Find where the given text appears and provide that cell's center as [x, y] coordinate. 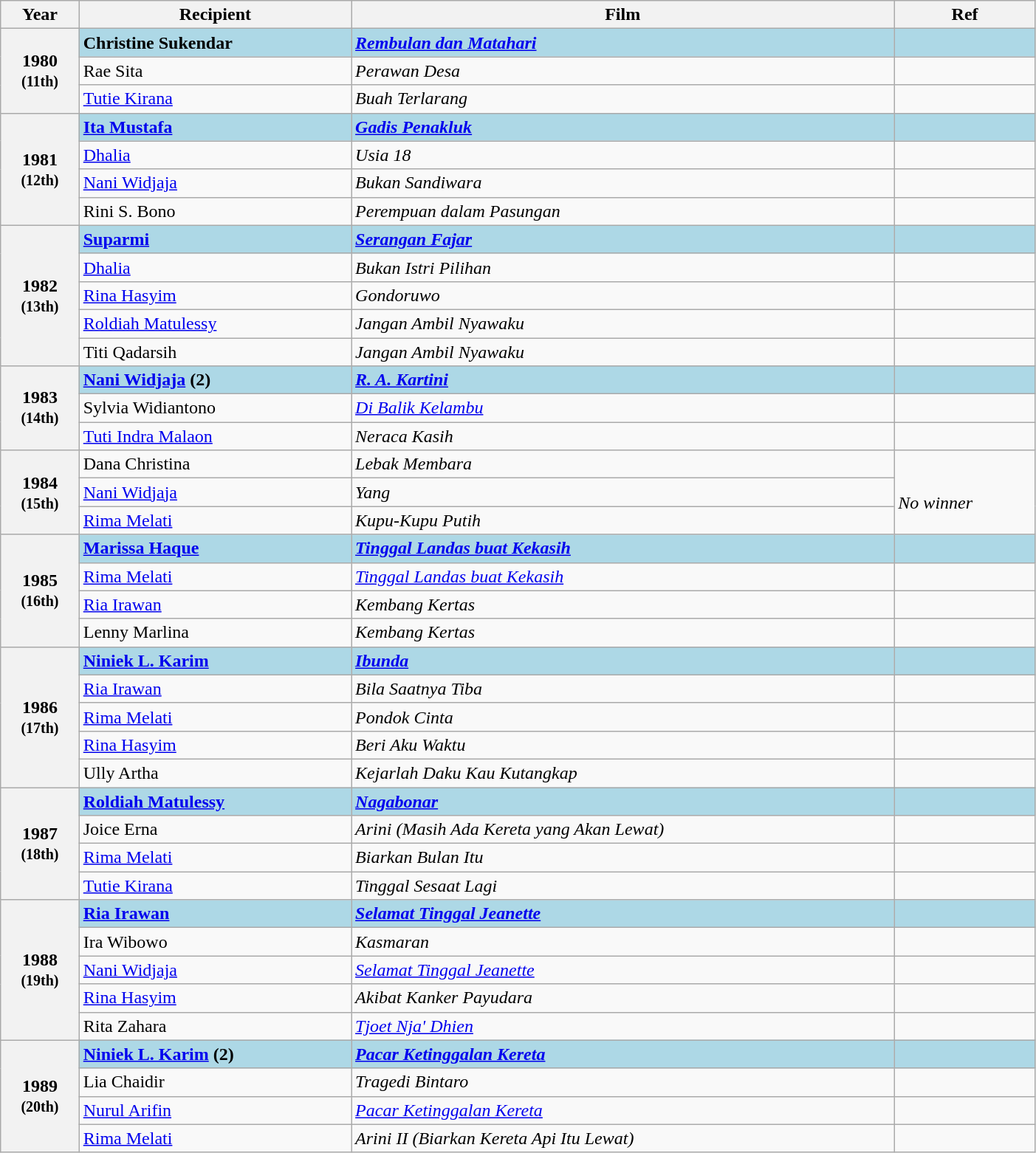
Neraca Kasih [623, 436]
Perempuan dalam Pasungan [623, 211]
Akibat Kanker Payudara [623, 998]
Rembulan dan Matahari [623, 43]
Sylvia Widiantono [215, 408]
Bukan Istri Pilihan [623, 267]
No winner [964, 492]
Kejarlah Daku Kau Kutangkap [623, 773]
Tjoet Nja' Dhien [623, 1026]
Lia Chaidir [215, 1082]
Bukan Sandiwara [623, 183]
Joice Erna [215, 830]
Ita Mustafa [215, 127]
Yang [623, 492]
Biarkan Bulan Itu [623, 858]
Rini S. Bono [215, 211]
1989(20th) [40, 1096]
Gadis Penakluk [623, 127]
Rae Sita [215, 71]
Tragedi Bintaro [623, 1082]
Kupu-Kupu Putih [623, 520]
Arini (Masih Ada Kereta yang Akan Lewat) [623, 830]
1981(12th) [40, 169]
Niniek L. Karim [215, 661]
1988(19th) [40, 970]
Kasmaran [623, 942]
1984(15th) [40, 492]
Ira Wibowo [215, 942]
Niniek L. Karim (2) [215, 1054]
Titi Qadarsih [215, 352]
Bila Saatnya Tiba [623, 689]
Nagabonar [623, 801]
1986(17th) [40, 717]
Tinggal Sesaat Lagi [623, 886]
Di Balik Kelambu [623, 408]
Ibunda [623, 661]
Ref [964, 15]
Usia 18 [623, 155]
Arini II (Biarkan Kereta Api Itu Lewat) [623, 1138]
Serangan Fajar [623, 239]
Film [623, 15]
Nani Widjaja (2) [215, 380]
Gondoruwo [623, 295]
Suparmi [215, 239]
Marissa Haque [215, 548]
1987(18th) [40, 843]
R. A. Kartini [623, 380]
Ully Artha [215, 773]
Pondok Cinta [623, 717]
Nurul Arifin [215, 1110]
1982(13th) [40, 295]
Rita Zahara [215, 1026]
Recipient [215, 15]
Lenny Marlina [215, 633]
Buah Terlarang [623, 99]
Beri Aku Waktu [623, 745]
1985(16th) [40, 591]
Year [40, 15]
Tuti Indra Malaon [215, 436]
1983(14th) [40, 408]
1980(11th) [40, 71]
Lebak Membara [623, 464]
Dana Christina [215, 464]
Christine Sukendar [215, 43]
Perawan Desa [623, 71]
